Provide the (X, Y) coordinate of the cell's center where the given text is located.  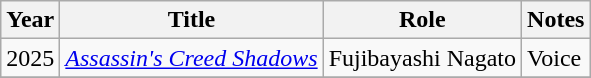
Fujibayashi Nagato (422, 58)
Role (422, 20)
Assassin's Creed Shadows (192, 58)
2025 (30, 58)
Notes (556, 20)
Voice (556, 58)
Year (30, 20)
Title (192, 20)
